Scan for the cell matching the given text and deliver its [x, y] coordinate at center. 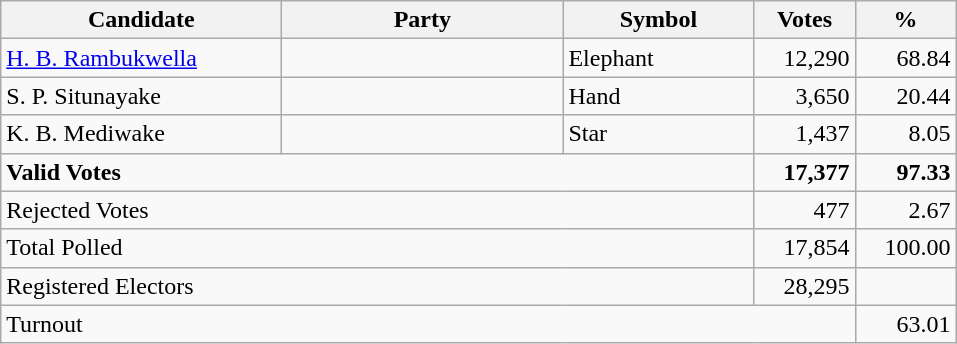
Symbol [658, 20]
12,290 [804, 58]
Registered Electors [378, 286]
2.67 [906, 210]
Turnout [428, 324]
Votes [804, 20]
Party [422, 20]
H. B. Rambukwella [142, 58]
20.44 [906, 96]
8.05 [906, 134]
S. P. Situnayake [142, 96]
K. B. Mediwake [142, 134]
97.33 [906, 172]
Total Polled [378, 248]
68.84 [906, 58]
Hand [658, 96]
17,377 [804, 172]
477 [804, 210]
Rejected Votes [378, 210]
1,437 [804, 134]
17,854 [804, 248]
Elephant [658, 58]
3,650 [804, 96]
63.01 [906, 324]
100.00 [906, 248]
% [906, 20]
Valid Votes [378, 172]
Star [658, 134]
Candidate [142, 20]
28,295 [804, 286]
